Extract the [x, y] coordinate from the center of the cell holding the provided text.  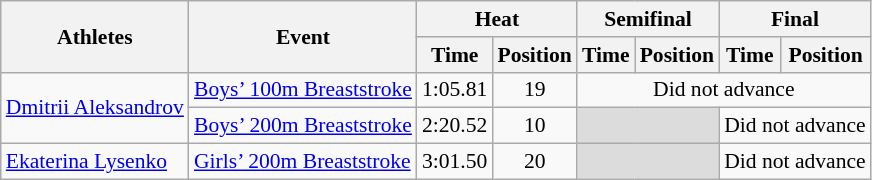
20 [534, 162]
Boys’ 200m Breaststroke [303, 126]
Dmitrii Aleksandrov [95, 108]
1:05.81 [454, 90]
3:01.50 [454, 162]
Heat [497, 19]
Girls’ 200m Breaststroke [303, 162]
19 [534, 90]
Event [303, 36]
Boys’ 100m Breaststroke [303, 90]
10 [534, 126]
Ekaterina Lysenko [95, 162]
Athletes [95, 36]
Final [795, 19]
Semifinal [648, 19]
2:20.52 [454, 126]
